Provide the (X, Y) coordinate of the cell's center where the given text is located.  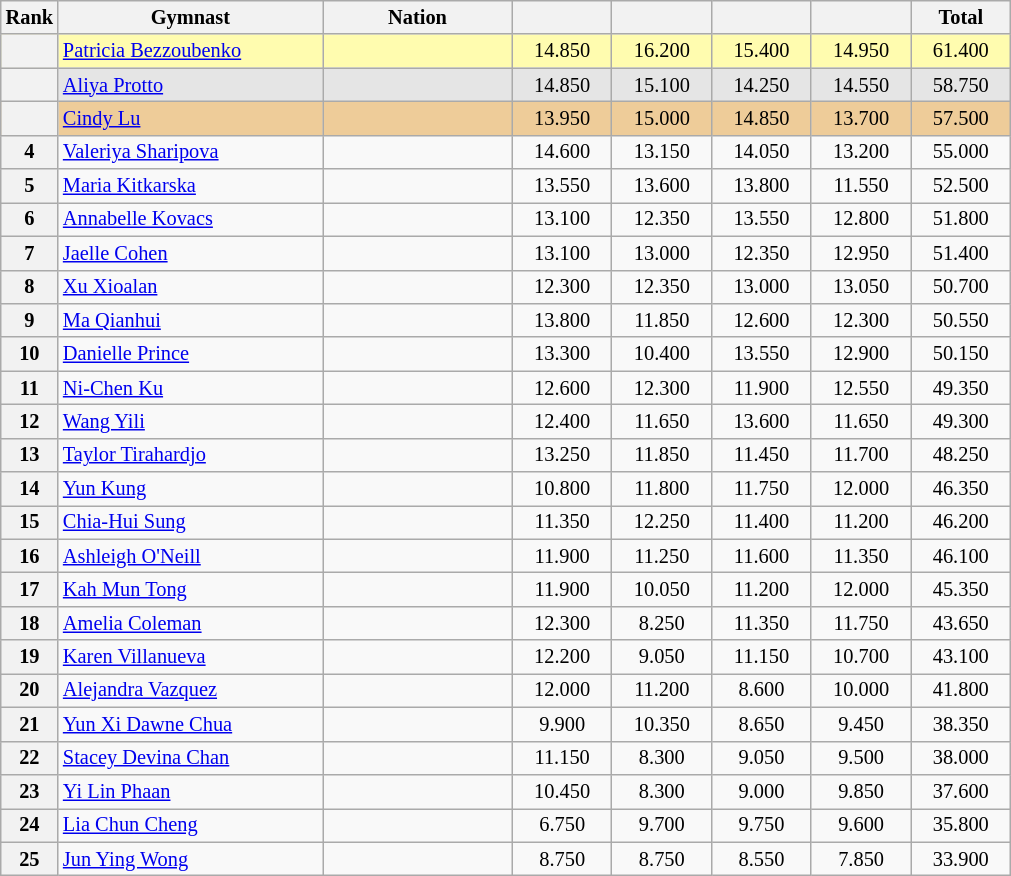
12.200 (562, 657)
Maria Kitkarska (190, 186)
12.800 (861, 219)
8 (30, 287)
15.000 (662, 118)
51.400 (961, 253)
14.550 (861, 85)
Aliya Protto (190, 85)
12.900 (861, 354)
Ni-Chen Ku (190, 388)
11.550 (861, 186)
10.350 (662, 724)
Yi Lin Phaan (190, 791)
13.150 (662, 152)
41.800 (961, 690)
Patricia Bezzoubenko (190, 51)
Gymnast (190, 17)
49.300 (961, 421)
10.000 (861, 690)
48.250 (961, 455)
Danielle Prince (190, 354)
12.400 (562, 421)
Rank (30, 17)
12 (30, 421)
Valeriya Sharipova (190, 152)
10 (30, 354)
43.650 (961, 623)
9.900 (562, 724)
11.800 (662, 489)
50.700 (961, 287)
10.050 (662, 589)
9.500 (861, 758)
38.000 (961, 758)
12.250 (662, 522)
4 (30, 152)
12.950 (861, 253)
16.200 (662, 51)
9.450 (861, 724)
8.600 (762, 690)
Yun Xi Dawne Chua (190, 724)
12.550 (861, 388)
10.800 (562, 489)
38.350 (961, 724)
5 (30, 186)
50.150 (961, 354)
9.850 (861, 791)
Nation (418, 17)
23 (30, 791)
15.100 (662, 85)
10.450 (562, 791)
7 (30, 253)
10.400 (662, 354)
Wang Yili (190, 421)
8.550 (762, 859)
11.450 (762, 455)
Xu Xioalan (190, 287)
9.600 (861, 825)
19 (30, 657)
14.050 (762, 152)
11 (30, 388)
58.750 (961, 85)
11.250 (662, 556)
13.250 (562, 455)
Amelia Coleman (190, 623)
35.800 (961, 825)
61.400 (961, 51)
10.700 (861, 657)
11.700 (861, 455)
Total (961, 17)
17 (30, 589)
11.600 (762, 556)
25 (30, 859)
9.000 (762, 791)
15.400 (762, 51)
6 (30, 219)
14 (30, 489)
46.350 (961, 489)
13.050 (861, 287)
51.800 (961, 219)
14.600 (562, 152)
14.950 (861, 51)
13 (30, 455)
Taylor Tirahardjo (190, 455)
Yun Kung (190, 489)
43.100 (961, 657)
Ma Qianhui (190, 320)
16 (30, 556)
9 (30, 320)
22 (30, 758)
6.750 (562, 825)
8.650 (762, 724)
Stacey Devina Chan (190, 758)
18 (30, 623)
Jun Ying Wong (190, 859)
55.000 (961, 152)
37.600 (961, 791)
20 (30, 690)
7.850 (861, 859)
14.250 (762, 85)
13.950 (562, 118)
Ashleigh O'Neill (190, 556)
Karen Villanueva (190, 657)
Jaelle Cohen (190, 253)
9.750 (762, 825)
Kah Mun Tong (190, 589)
13.700 (861, 118)
15 (30, 522)
24 (30, 825)
52.500 (961, 186)
Lia Chun Cheng (190, 825)
Cindy Lu (190, 118)
13.200 (861, 152)
50.550 (961, 320)
Chia-Hui Sung (190, 522)
33.900 (961, 859)
8.250 (662, 623)
21 (30, 724)
46.200 (961, 522)
Annabelle Kovacs (190, 219)
13.300 (562, 354)
Alejandra Vazquez (190, 690)
9.700 (662, 825)
11.400 (762, 522)
57.500 (961, 118)
49.350 (961, 388)
45.350 (961, 589)
46.100 (961, 556)
